Output the [x, y] coordinate of the center of the cell containing the given text.  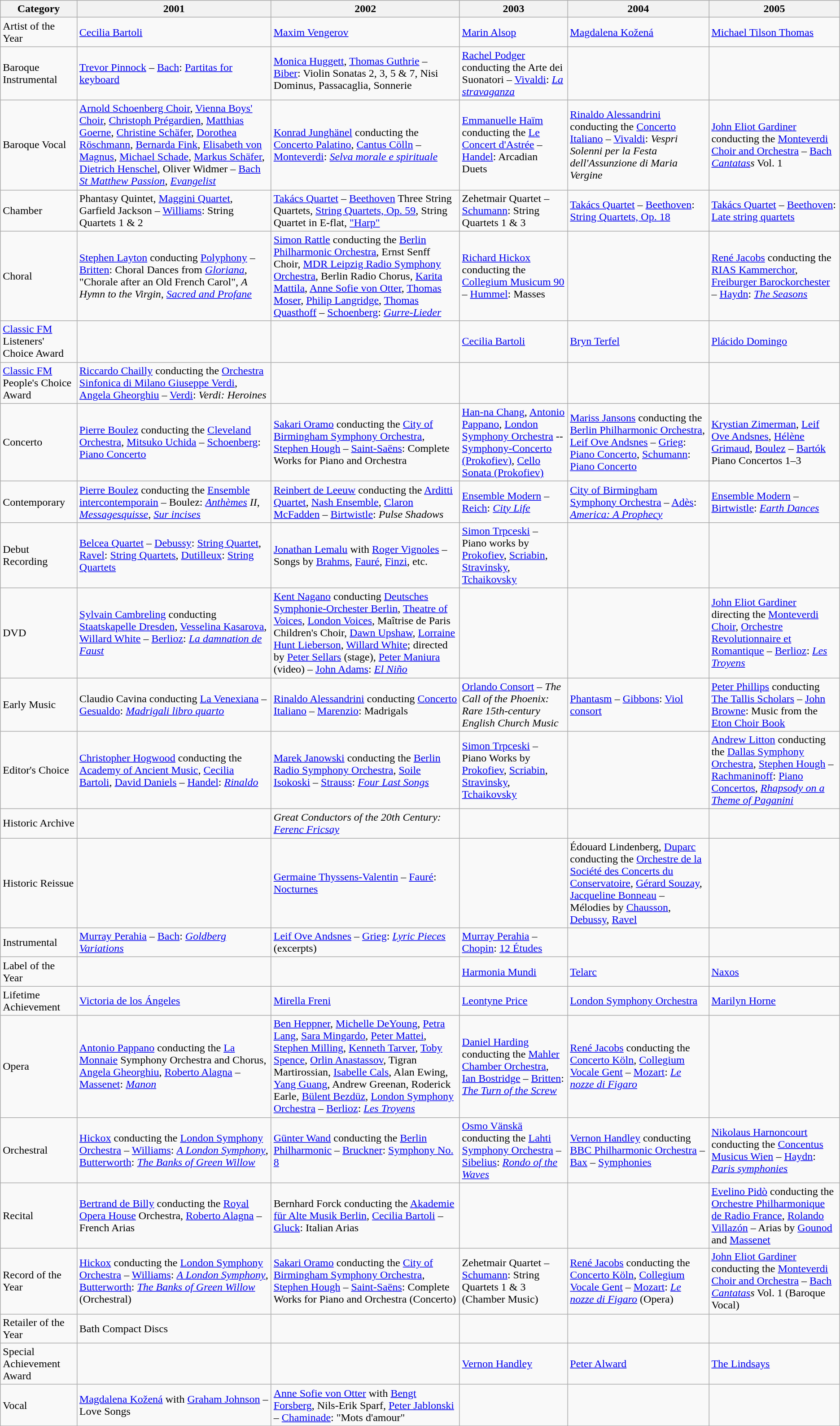
2002 [365, 9]
Peter Alward [638, 1364]
Harmonia Mundi [513, 972]
City of Birmingham Symphony Orchestra – Adès: America: A Prophecy [638, 502]
Trevor Pinnock – Bach: Partitas for keyboard [174, 74]
Opera [39, 1066]
Bryn Terfel [638, 341]
Christopher Hogwood conducting the Academy of Ancient Music, Cecilia Bartoli, David Daniels – Handel: Rinaldo [174, 770]
2003 [513, 9]
Simon Trpceski – Piano works by Prokofiev, Scriabin, Stravinsky, Tchaikovsky [513, 555]
Bernhard Forck conducting the Akademie für Alte Musik Berlin, Cecilia Bartoli – Gluck: Italian Arias [365, 1216]
Evelino Pidò conducting the Orchestre Philharmonique de Radio France, Rolando Villazón – Arias by Gounod and Massenet [774, 1216]
John Eliot Gardiner conducting the Monteverdi Choir and Orchestra – Bach Cantatass Vol. 1 (Baroque Vocal) [774, 1281]
Telarc [638, 972]
Plácido Domingo [774, 341]
Takács Quartet – Beethoven: Late string quartets [774, 210]
Marilyn Horne [774, 1001]
Magdalena Kožená with Graham Johnson – Love Songs [174, 1405]
Murray Perahia – Bach: Goldberg Variations [174, 942]
Marek Janowski conducting the Berlin Radio Symphony Orchestra, Soile Isokoski – Strauss: Four Last Songs [365, 770]
Andrew Litton conducting the Dallas Symphony Orchestra, Stephen Hough – Rachmaninoff: Piano Concertos, Rhapsody on a Theme of Paganini [774, 770]
Zehetmair Quartet – Schumann: String Quartets 1 & 3 [513, 210]
Artist of the Year [39, 32]
Historic Reissue [39, 883]
Retailer of the Year [39, 1328]
Special Achievement Award [39, 1364]
Vernon Handley conducting BBC Philharmonic Orchestra – Bax – Symphonies [638, 1150]
2004 [638, 9]
Lifetime Achievement [39, 1001]
Great Conductors of the 20th Century: Ferenc Fricsay [365, 824]
Reinbert de Leeuw conducting the Arditti Quartet, Nash Ensemble, Claron McFadden – Birtwistle: Pulse Shadows [365, 502]
Vernon Handley [513, 1364]
Baroque Vocal [39, 145]
Takács Quartet – Beethoven Three String Quartets, String Quartets, Op. 59, String Quartet in E-flat, "Harp" [365, 210]
Sylvain Cambreling conducting Staatskapelle Dresden, Vesselina Kasarova, Willard White – Berlioz: La damnation de Faust [174, 633]
Germaine Thyssens-Valentin – Fauré: Nocturnes [365, 883]
Victoria de los Ángeles [174, 1001]
Murray Perahia – Chopin: 12 Études [513, 942]
Rachel Podger conducting the Arte dei Suonatori – Vivaldi: La stravaganza [513, 74]
Concerto [39, 442]
Phantasm – Gibbons: Viol consort [638, 704]
The Lindsays [774, 1364]
Zehetmair Quartet – Schumann: String Quartets 1 & 3 (Chamber Music) [513, 1281]
Baroque Instrumental [39, 74]
Rinaldo Alessandrini conducting the Concerto Italiano – Vivaldi: Vespri Solenni per la Festa dell'Assunzione di Maria Vergine [638, 145]
Günter Wand conducting the Berlin Philharmonic – Bruckner: Symphony No. 8 [365, 1150]
Label of the Year [39, 972]
John Eliot Gardiner directing the Monteverdi Choir, Orchestre Revolutionnaire et Romantique – Berlioz: Les Troyens [774, 633]
Magdalena Kožená [638, 32]
Han-na Chang, Antonio Pappano, London Symphony Orchestra -- Symphony-Concerto (Prokofiev), Cello Sonata (Prokofiev) [513, 442]
Recital [39, 1216]
René Jacobs conducting the RIAS Kammerchor, Freiburger Barockorchester – Haydn: The Seasons [774, 276]
Nikolaus Harnoncourt conducting the Concentus Musicus Wien – Haydn: Paris symphonies [774, 1150]
Maxim Vengerov [365, 32]
Chamber [39, 210]
Classic FM People's Choice Award [39, 383]
Phantasy Quintet, Maggini Quartet, Garfield Jackson – Williams: String Quartets 1 & 2 [174, 210]
Hickox conducting the London Symphony Orchestra – Williams: A London Symphony, Butterworth: The Banks of Green Willow [174, 1150]
Pierre Boulez conducting the Ensemble intercontemporain – Boulez: Anthèmes II, Messagesquisse, Sur incises [174, 502]
Instrumental [39, 942]
Orlando Consort – The Call of the Phoenix: Rare 15th-century English Church Music [513, 704]
Editor's Choice [39, 770]
René Jacobs conducting the Concerto Köln, Collegium Vocale Gent – Mozart: Le nozze di Figaro (Opera) [638, 1281]
Takács Quartet – Beethoven: String Quartets, Op. 18 [638, 210]
2001 [174, 9]
Early Music [39, 704]
Leif Ove Andsnes – Grieg: Lyric Pieces (excerpts) [365, 942]
Jonathan Lemalu with Roger Vignoles – Songs by Brahms, Fauré, Finzi, etc. [365, 555]
Claudio Cavina conducting La Venexiana – Gesualdo: Madrigali libro quarto [174, 704]
Mariss Jansons conducting the Berlin Philharmonic Orchestra, Leif Ove Andsnes – Grieg: Piano Concerto, Schumann: Piano Concerto [638, 442]
London Symphony Orchestra [638, 1001]
DVD [39, 633]
Bertrand de Billy conducting the Royal Opera House Orchestra, Roberto Alagna – French Arias [174, 1216]
Ensemble Modern – Reich: City Life [513, 502]
Peter Phillips conducting The Tallis Scholars – John Browne: Music from the Eton Choir Book [774, 704]
Vocal [39, 1405]
Debut Recording [39, 555]
Classic FM Listeners' Choice Award [39, 341]
Category [39, 9]
Historic Archive [39, 824]
Naxos [774, 972]
Monica Huggett, Thomas Guthrie – Biber: Violin Sonatas 2, 3, 5 & 7, Nisi Dominus, Passacaglia, Sonnerie [365, 74]
Daniel Harding conducting the Mahler Chamber Orchestra, Ian Bostridge – Britten: The Turn of the Screw [513, 1066]
Marin Alsop [513, 32]
Choral [39, 276]
Konrad Junghänel conducting the Concerto Palatino, Cantus Cölln – Monteverdi: Selva morale e spirituale [365, 145]
Leontyne Price [513, 1001]
John Eliot Gardiner conducting the Monteverdi Choir and Orchestra – Bach Cantatass Vol. 1 [774, 145]
Sakari Oramo conducting the City of Birmingham Symphony Orchestra, Stephen Hough – Saint-Saëns: Complete Works for Piano and Orchestra [365, 442]
2005 [774, 9]
Ensemble Modern – Birtwistle: Earth Dances [774, 502]
Osmo Vänskä conducting the Lahti Symphony Orchestra – Sibelius: Rondo of the Waves [513, 1150]
Contemporary [39, 502]
Michael Tilson Thomas [774, 32]
Antonio Pappano conducting the La Monnaie Symphony Orchestra and Chorus, Angela Gheorghiu, Roberto Alagna – Massenet: Manon [174, 1066]
Bath Compact Discs [174, 1328]
Sakari Oramo conducting the City of Birmingham Symphony Orchestra, Stephen Hough – Saint-Saëns: Complete Works for Piano and Orchestra (Concerto) [365, 1281]
Mirella Freni [365, 1001]
Simon Trpceski – Piano Works by Prokofiev, Scriabin, Stravinsky, Tchaikovsky [513, 770]
Anne Sofie von Otter with Bengt Forsberg, Nils-Erik Sparf, Peter Jablonski – Chaminade: "Mots d'amour" [365, 1405]
Record of the Year [39, 1281]
Richard Hickox conducting the Collegium Musicum 90 – Hummel: Masses [513, 276]
Rinaldo Alessandrini conducting Concerto Italiano – Marenzio: Madrigals [365, 704]
Krystian Zimerman, Leif Ove Andsnes, Hélène Grimaud, Boulez – Bartók Piano Concertos 1–3 [774, 442]
Orchestral [39, 1150]
René Jacobs conducting the Concerto Köln, Collegium Vocale Gent – Mozart: Le nozze di Figaro [638, 1066]
Belcea Quartet – Debussy: String Quartet, Ravel: String Quartets, Dutilleux: String Quartets [174, 555]
Riccardo Chailly conducting the Orchestra Sinfonica di Milano Giuseppe Verdi, Angela Gheorghiu – Verdi: Verdi: Heroines [174, 383]
Hickox conducting the London Symphony Orchestra – Williams: A London Symphony, Butterworth: The Banks of Green Willow (Orchestral) [174, 1281]
Pierre Boulez conducting the Cleveland Orchestra, Mitsuko Uchida – Schoenberg: Piano Concerto [174, 442]
Emmanuelle Haïm conducting the Le Concert d'Astrée – Handel: Arcadian Duets [513, 145]
